Identify which cell holds the provided text, then report its (x, y) central coordinate. 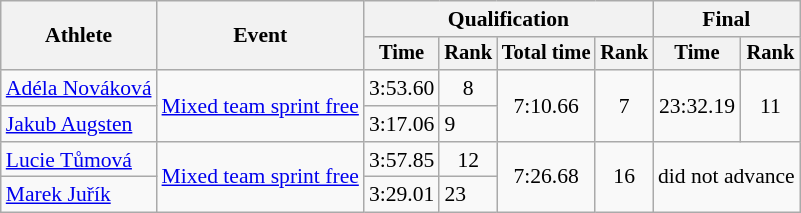
7:10.66 (546, 106)
23:32.19 (697, 106)
11 (770, 106)
Lucie Tůmová (79, 160)
Marek Juřík (79, 195)
Adéla Nováková (79, 88)
did not advance (726, 178)
9 (468, 124)
Qualification (508, 19)
Final (726, 19)
12 (468, 160)
Total time (546, 54)
Athlete (79, 36)
Jakub Augsten (79, 124)
23 (468, 195)
7 (624, 106)
3:17.06 (402, 124)
3:53.60 (402, 88)
3:29.01 (402, 195)
Event (260, 36)
3:57.85 (402, 160)
8 (468, 88)
16 (624, 178)
7:26.68 (546, 178)
